Extract the (X, Y) coordinate from the center of the cell holding the provided text.  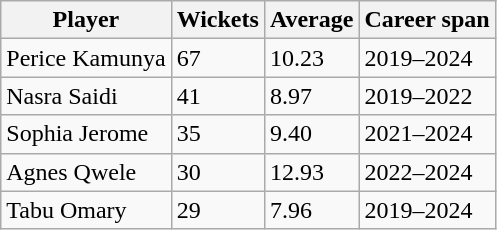
Perice Kamunya (86, 58)
7.96 (312, 210)
Agnes Qwele (86, 172)
67 (218, 58)
2019–2022 (427, 96)
8.97 (312, 96)
29 (218, 210)
Sophia Jerome (86, 134)
2022–2024 (427, 172)
9.40 (312, 134)
Player (86, 20)
Tabu Omary (86, 210)
41 (218, 96)
2021–2024 (427, 134)
35 (218, 134)
Wickets (218, 20)
12.93 (312, 172)
Average (312, 20)
30 (218, 172)
Nasra Saidi (86, 96)
Career span (427, 20)
10.23 (312, 58)
